Scan for the cell matching the given text and deliver its [X, Y] coordinate at center. 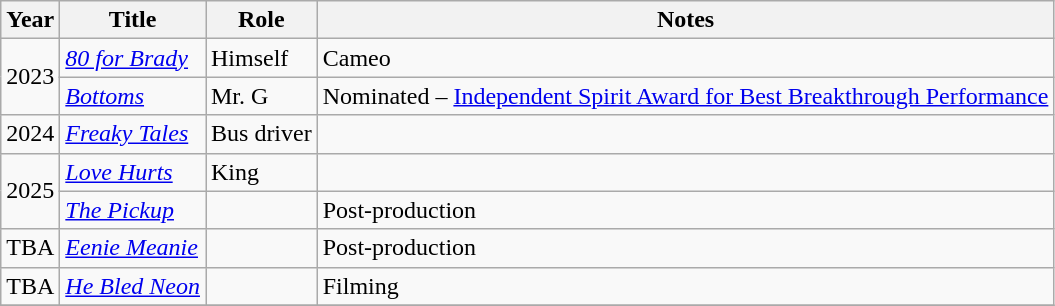
2023 [30, 77]
Eenie Meanie [133, 248]
80 for Brady [133, 58]
2024 [30, 134]
Mr. G [262, 96]
Love Hurts [133, 172]
Notes [686, 20]
Cameo [686, 58]
Nominated – Independent Spirit Award for Best Breakthrough Performance [686, 96]
Himself [262, 58]
Filming [686, 286]
Role [262, 20]
Title [133, 20]
Year [30, 20]
Freaky Tales [133, 134]
King [262, 172]
2025 [30, 191]
The Pickup [133, 210]
Bus driver [262, 134]
He Bled Neon [133, 286]
Bottoms [133, 96]
